Output the [x, y] coordinate of the center of the cell containing the given text.  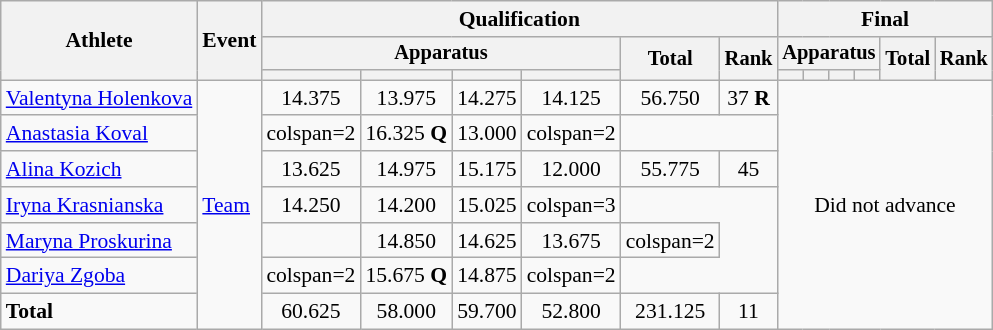
16.325 Q [406, 134]
14.850 [406, 241]
60.625 [310, 312]
59.700 [486, 312]
colspan=3 [572, 205]
13.000 [486, 134]
Valentyna Holenkova [100, 98]
14.275 [486, 98]
231.125 [670, 312]
52.800 [572, 312]
14.625 [486, 241]
14.375 [310, 98]
Iryna Krasnianska [100, 205]
Did not advance [884, 204]
Maryna Proskurina [100, 241]
Athlete [100, 40]
15.025 [486, 205]
37 R [749, 98]
13.625 [310, 169]
Dariya Zgoba [100, 276]
56.750 [670, 98]
14.250 [310, 205]
14.125 [572, 98]
Alina Kozich [100, 169]
14.975 [406, 169]
Final [884, 19]
13.975 [406, 98]
45 [749, 169]
15.175 [486, 169]
Anastasia Koval [100, 134]
14.200 [406, 205]
12.000 [572, 169]
13.675 [572, 241]
Team [229, 204]
55.775 [670, 169]
58.000 [406, 312]
Event [229, 40]
11 [749, 312]
15.675 Q [406, 276]
Qualification [519, 19]
14.875 [486, 276]
